Find where the given text appears and provide that cell's center as (X, Y) coordinate. 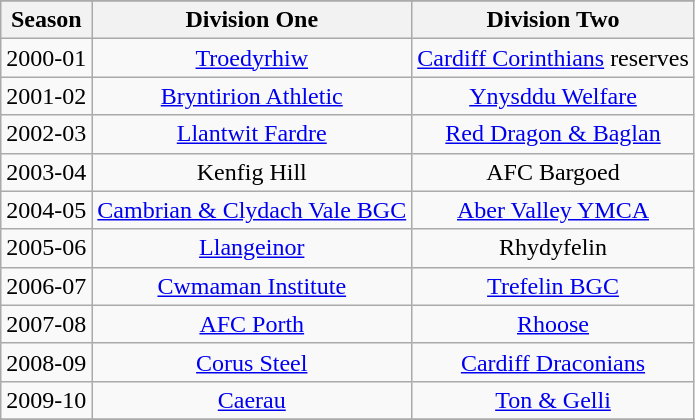
2001-02 (46, 96)
Cambrian & Clydach Vale BGC (252, 210)
2004-05 (46, 210)
Caerau (252, 400)
2002-03 (46, 134)
Rhoose (554, 324)
AFC Porth (252, 324)
AFC Bargoed (554, 172)
Cardiff Draconians (554, 362)
Cardiff Corinthians reserves (554, 58)
Division One (252, 20)
2005-06 (46, 248)
2009-10 (46, 400)
Red Dragon & Baglan (554, 134)
2008-09 (46, 362)
Ton & Gelli (554, 400)
Cwmaman Institute (252, 286)
2006-07 (46, 286)
Rhydyfelin (554, 248)
Llangeinor (252, 248)
Ynysddu Welfare (554, 96)
Division Two (554, 20)
2007-08 (46, 324)
Troedyrhiw (252, 58)
Llantwit Fardre (252, 134)
2003-04 (46, 172)
Corus Steel (252, 362)
Bryntirion Athletic (252, 96)
Kenfig Hill (252, 172)
Trefelin BGC (554, 286)
Aber Valley YMCA (554, 210)
Season (46, 20)
2000-01 (46, 58)
